Find where the given text appears and provide that cell's center as [x, y] coordinate. 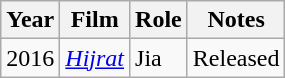
Role [159, 20]
2016 [30, 58]
Jia [159, 58]
Released [236, 58]
Hijrat [95, 58]
Year [30, 20]
Film [95, 20]
Notes [236, 20]
